Provide the (X, Y) coordinate of the cell's center where the given text is located.  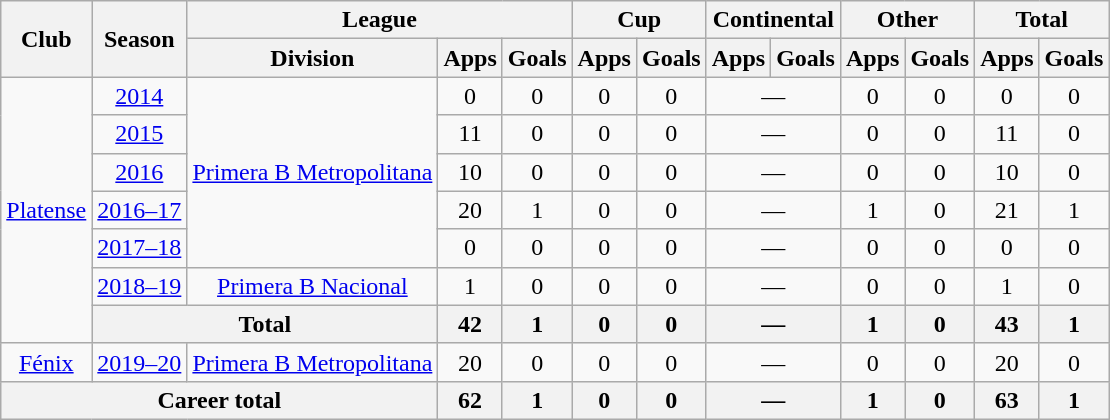
Platense (46, 210)
2018–19 (140, 286)
Cup (639, 20)
62 (470, 400)
43 (1007, 324)
2019–20 (140, 362)
42 (470, 324)
2017–18 (140, 248)
Other (907, 20)
2014 (140, 96)
League (380, 20)
Season (140, 39)
2016 (140, 172)
Career total (220, 400)
2016–17 (140, 210)
Primera B Nacional (312, 286)
Division (312, 58)
21 (1007, 210)
Fénix (46, 362)
2015 (140, 134)
Continental (773, 20)
Club (46, 39)
63 (1007, 400)
